Search for the cell housing the specified text and yield its (X, Y) center coordinate. 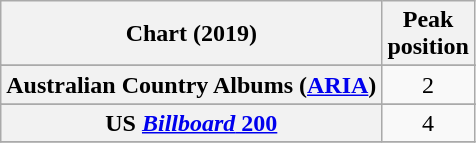
Chart (2019) (192, 34)
2 (428, 85)
Australian Country Albums (ARIA) (192, 85)
Peakposition (428, 34)
US Billboard 200 (192, 123)
4 (428, 123)
